For the text-containing cell, return its midpoint in [X, Y] coordinate format. 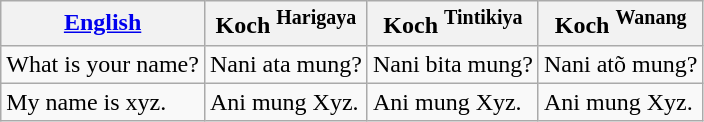
English [103, 24]
What is your name? [103, 64]
Nani atõ mung? [620, 64]
Koch Tintikiya [452, 24]
Nani bita mung? [452, 64]
Koch Wanang [620, 24]
Nani ata mung? [286, 64]
Koch Harigaya [286, 24]
My name is xyz. [103, 102]
